Return (x, y) of the center of cell containing provided text 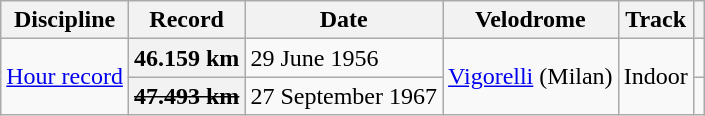
Track (656, 20)
Date (344, 20)
27 September 1967 (344, 96)
47.493 km (186, 96)
Discipline (65, 20)
Hour record (65, 77)
Vigorelli (Milan) (531, 77)
46.159 km (186, 58)
Record (186, 20)
Velodrome (531, 20)
29 June 1956 (344, 58)
Indoor (656, 77)
